For the text-containing cell, return its midpoint in (x, y) coordinate format. 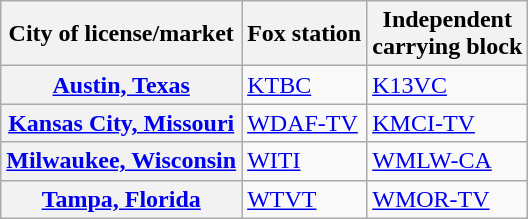
Austin, Texas (122, 85)
WMOR-TV (448, 199)
Independentcarrying block (448, 34)
WMLW-CA (448, 161)
WDAF-TV (304, 123)
Kansas City, Missouri (122, 123)
Milwaukee, Wisconsin (122, 161)
K13VC (448, 85)
WTVT (304, 199)
KTBC (304, 85)
City of license/market (122, 34)
Fox station (304, 34)
KMCI-TV (448, 123)
WITI (304, 161)
Tampa, Florida (122, 199)
